Return [X, Y] of the center of cell containing provided text 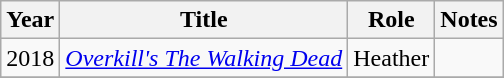
Title [204, 20]
Overkill's The Walking Dead [204, 58]
Notes [469, 20]
Year [30, 20]
Heather [392, 58]
Role [392, 20]
2018 [30, 58]
